Find where the given text appears and provide that cell's center as [X, Y] coordinate. 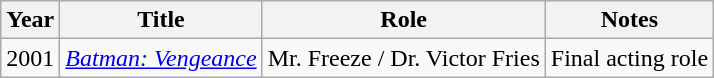
Batman: Vengeance [161, 58]
Final acting role [629, 58]
Role [404, 20]
2001 [30, 58]
Notes [629, 20]
Title [161, 20]
Mr. Freeze / Dr. Victor Fries [404, 58]
Year [30, 20]
